For the text-containing cell, return its midpoint in (x, y) coordinate format. 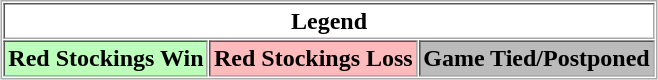
Game Tied/Postponed (536, 58)
Red Stockings Loss (313, 58)
Legend (329, 21)
Red Stockings Win (106, 58)
